For the text-containing cell, return its midpoint in [X, Y] coordinate format. 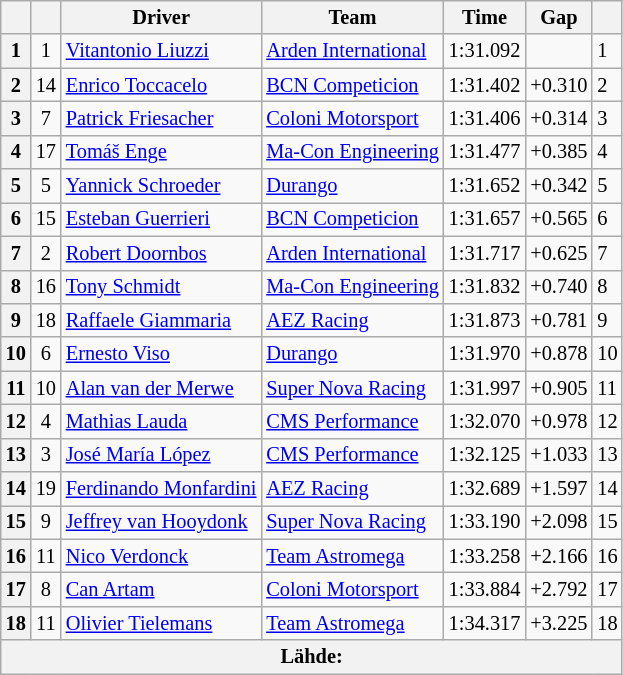
+0.878 [558, 354]
+0.565 [558, 219]
1:32.125 [485, 455]
Vitantonio Liuzzi [162, 51]
1:31.477 [485, 152]
Team [352, 17]
Tony Schmidt [162, 287]
19 [46, 489]
José María López [162, 455]
+2.166 [558, 556]
+2.792 [558, 589]
+0.342 [558, 186]
1:32.070 [485, 421]
1:31.873 [485, 320]
Ernesto Viso [162, 354]
1:33.258 [485, 556]
1:31.402 [485, 85]
Driver [162, 17]
Jeffrey van Hooydonk [162, 522]
1:34.317 [485, 623]
+0.625 [558, 253]
Gap [558, 17]
Ferdinando Monfardini [162, 489]
Yannick Schroeder [162, 186]
+0.740 [558, 287]
+0.310 [558, 85]
Raffaele Giammaria [162, 320]
1:31.997 [485, 388]
1:33.190 [485, 522]
+0.385 [558, 152]
Lähde: [312, 657]
1:31.832 [485, 287]
1:31.092 [485, 51]
+0.781 [558, 320]
Patrick Friesacher [162, 118]
Enrico Toccacelo [162, 85]
Mathias Lauda [162, 421]
1:31.717 [485, 253]
Alan van der Merwe [162, 388]
Esteban Guerrieri [162, 219]
1:31.406 [485, 118]
+1.033 [558, 455]
+0.314 [558, 118]
1:31.970 [485, 354]
Olivier Tielemans [162, 623]
1:32.689 [485, 489]
+0.978 [558, 421]
Nico Verdonck [162, 556]
+2.098 [558, 522]
1:33.884 [485, 589]
+0.905 [558, 388]
1:31.652 [485, 186]
Tomáš Enge [162, 152]
1:31.657 [485, 219]
Can Artam [162, 589]
+3.225 [558, 623]
+1.597 [558, 489]
Robert Doornbos [162, 253]
Time [485, 17]
